Identify which cell holds the provided text, then report its (x, y) central coordinate. 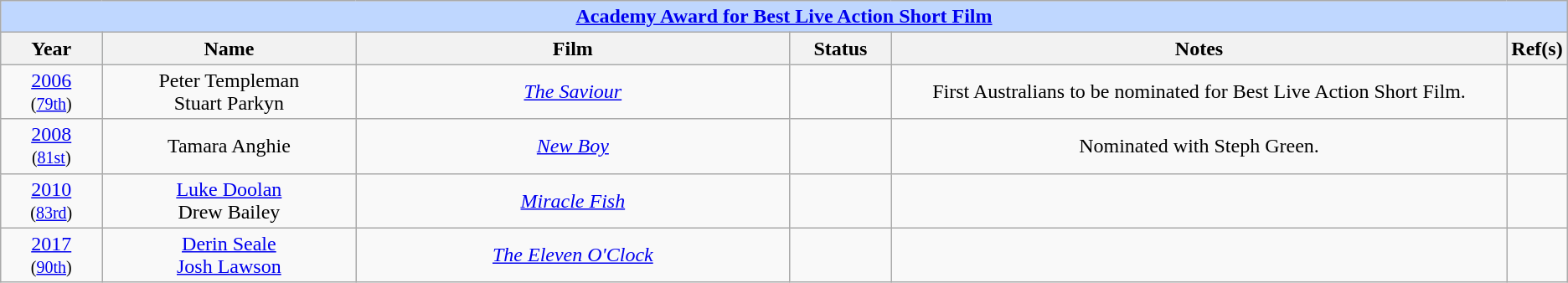
2017(90th) (52, 255)
First Australians to be nominated for Best Live Action Short Film. (1199, 92)
Name (230, 49)
Status (841, 49)
Derin SealeJosh Lawson (230, 255)
Year (52, 49)
Luke DoolanDrew Bailey (230, 201)
2010(83rd) (52, 201)
Notes (1199, 49)
2008(81st) (52, 146)
Peter TemplemanStuart Parkyn (230, 92)
The Saviour (573, 92)
Academy Award for Best Live Action Short Film (784, 17)
Miracle Fish (573, 201)
New Boy (573, 146)
Tamara Anghie (230, 146)
The Eleven O'Clock (573, 255)
Ref(s) (1537, 49)
Nominated with Steph Green. (1199, 146)
Film (573, 49)
2006(79th) (52, 92)
